For the text-containing cell, return its midpoint in (X, Y) coordinate format. 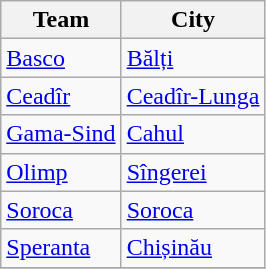
Gama-Sind (61, 134)
Ceadîr (61, 96)
Speranta (61, 248)
Olimp (61, 172)
Team (61, 20)
Basco (61, 58)
Chișinău (193, 248)
City (193, 20)
Sîngerei (193, 172)
Ceadîr-Lunga (193, 96)
Bălți (193, 58)
Cahul (193, 134)
